Return (X, Y) of the center of cell containing provided text 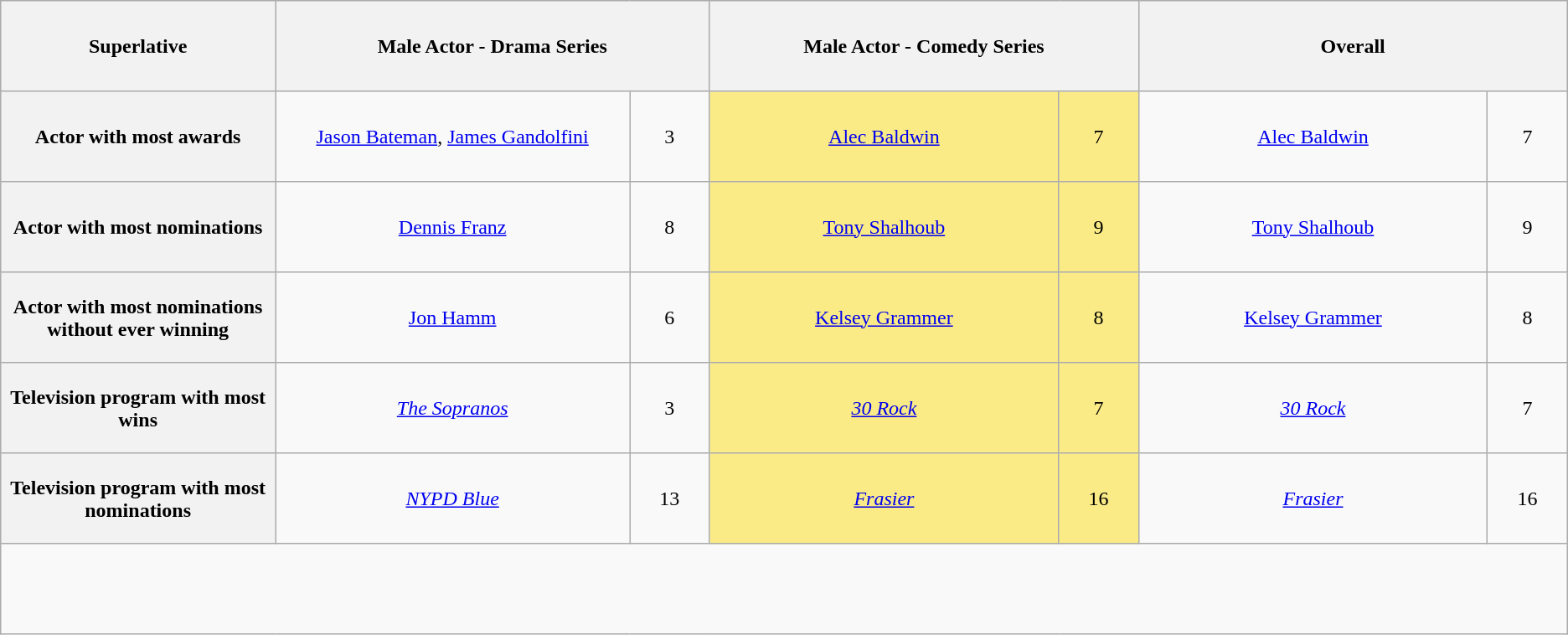
Television program with most nominations (138, 498)
Television program with most wins (138, 408)
6 (670, 317)
Male Actor - Comedy Series (924, 46)
Superlative (138, 46)
Actor with most nominations without ever winning (138, 317)
Actor with most awards (138, 137)
NYPD Blue (452, 498)
The Sopranos (452, 408)
Male Actor - Drama Series (493, 46)
Jon Hamm (452, 317)
13 (670, 498)
Jason Bateman, James Gandolfini (452, 137)
Overall (1353, 46)
Dennis Franz (452, 227)
Actor with most nominations (138, 227)
